From the cell containing the given text, extract its center point as (X, Y) coordinate. 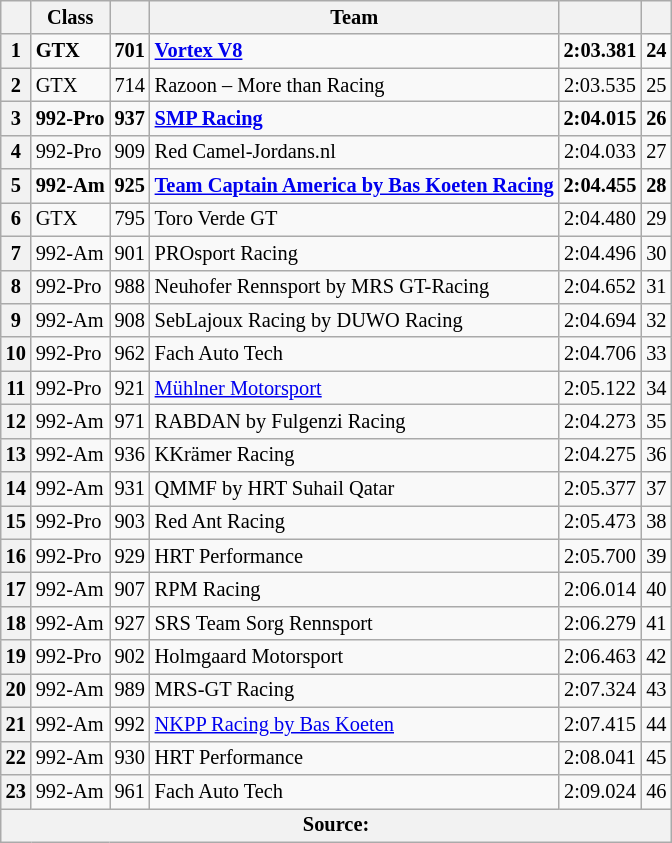
701 (130, 51)
Team (354, 17)
SMP Racing (354, 118)
6 (16, 219)
30 (656, 253)
NKPP Racing by Bas Koeten (354, 724)
936 (130, 455)
2:04.694 (600, 320)
2:04.706 (600, 354)
Razoon – More than Racing (354, 85)
16 (16, 556)
41 (656, 623)
795 (130, 219)
989 (130, 690)
2:04.033 (600, 152)
8 (16, 287)
35 (656, 421)
925 (130, 186)
SRS Team Sorg Rennsport (354, 623)
25 (656, 85)
2:05.700 (600, 556)
43 (656, 690)
929 (130, 556)
33 (656, 354)
921 (130, 388)
901 (130, 253)
2:04.455 (600, 186)
10 (16, 354)
40 (656, 589)
27 (656, 152)
992 (130, 724)
Neuhofer Rennsport by MRS GT-Racing (354, 287)
2:03.381 (600, 51)
714 (130, 85)
2:07.324 (600, 690)
930 (130, 758)
2:08.041 (600, 758)
903 (130, 522)
4 (16, 152)
32 (656, 320)
46 (656, 791)
2:06.014 (600, 589)
Source: (336, 825)
RABDAN by Fulgenzi Racing (354, 421)
5 (16, 186)
21 (16, 724)
1 (16, 51)
2:04.275 (600, 455)
34 (656, 388)
45 (656, 758)
962 (130, 354)
PROsport Racing (354, 253)
2:05.473 (600, 522)
28 (656, 186)
931 (130, 489)
2:06.279 (600, 623)
2:06.463 (600, 657)
2 (16, 85)
15 (16, 522)
39 (656, 556)
Red Ant Racing (354, 522)
18 (16, 623)
988 (130, 287)
2:07.415 (600, 724)
36 (656, 455)
29 (656, 219)
2:04.273 (600, 421)
22 (16, 758)
Holmgaard Motorsport (354, 657)
7 (16, 253)
14 (16, 489)
2:05.377 (600, 489)
2:03.535 (600, 85)
SebLajoux Racing by DUWO Racing (354, 320)
42 (656, 657)
23 (16, 791)
12 (16, 421)
24 (656, 51)
44 (656, 724)
2:05.122 (600, 388)
13 (16, 455)
38 (656, 522)
927 (130, 623)
MRS-GT Racing (354, 690)
2:04.015 (600, 118)
961 (130, 791)
2:04.496 (600, 253)
20 (16, 690)
908 (130, 320)
909 (130, 152)
Team Captain America by Bas Koeten Racing (354, 186)
9 (16, 320)
Toro Verde GT (354, 219)
902 (130, 657)
907 (130, 589)
Class (70, 17)
2:04.480 (600, 219)
19 (16, 657)
37 (656, 489)
Vortex V8 (354, 51)
Red Camel-Jordans.nl (354, 152)
26 (656, 118)
2:04.652 (600, 287)
31 (656, 287)
3 (16, 118)
RPM Racing (354, 589)
11 (16, 388)
QMMF by HRT Suhail Qatar (354, 489)
937 (130, 118)
17 (16, 589)
Mühlner Motorsport (354, 388)
KKrämer Racing (354, 455)
971 (130, 421)
2:09.024 (600, 791)
